Return [X, Y] of the center of cell containing provided text 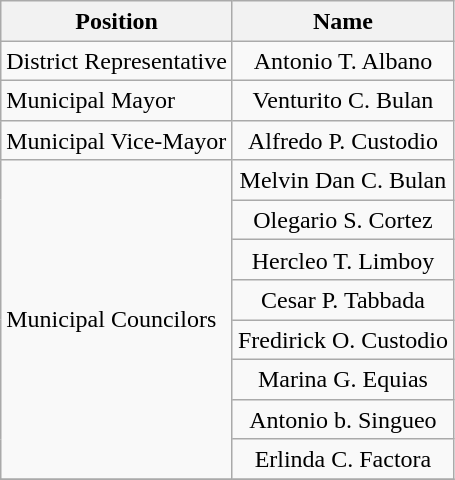
Antonio T. Albano [342, 61]
Venturito C. Bulan [342, 100]
Municipal Mayor [117, 100]
Marina G. Equias [342, 379]
Hercleo T. Limboy [342, 260]
Antonio b. Singueo [342, 419]
Cesar P. Tabbada [342, 300]
Municipal Councilors [117, 320]
Name [342, 21]
Alfredo P. Custodio [342, 140]
Fredirick O. Custodio [342, 340]
Position [117, 21]
Municipal Vice-Mayor [117, 140]
Erlinda C. Factora [342, 459]
Olegario S. Cortez [342, 220]
Melvin Dan C. Bulan [342, 180]
District Representative [117, 61]
